Provide the [x, y] coordinate of the cell's center where the given text is located.  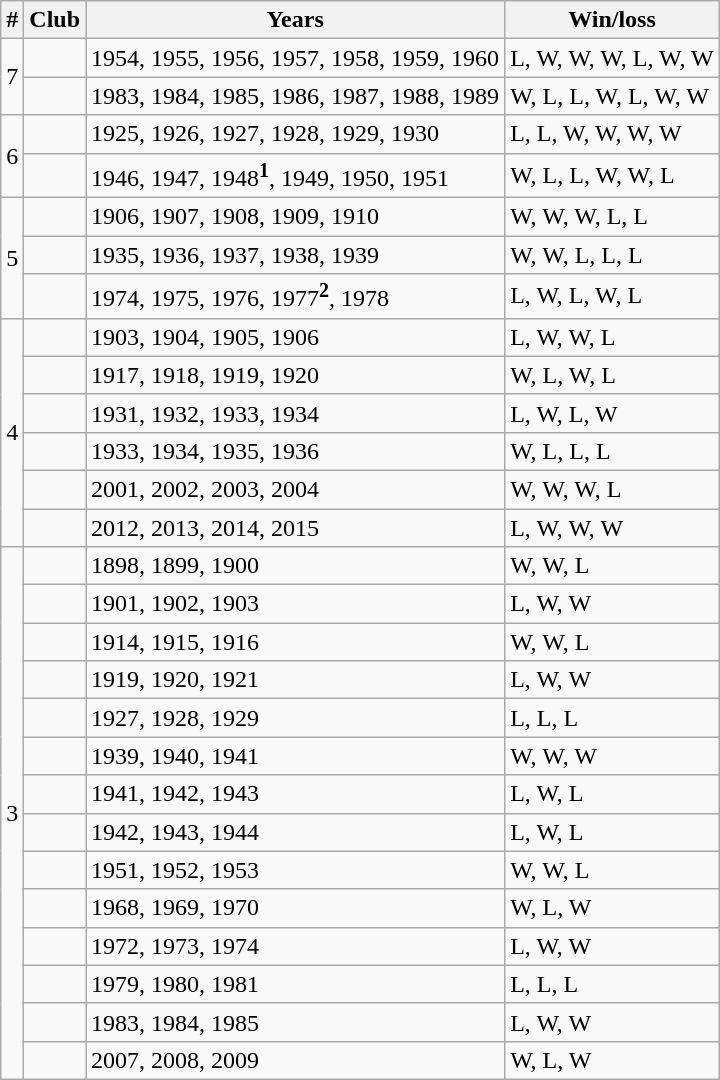
6 [12, 156]
1954, 1955, 1956, 1957, 1958, 1959, 1960 [296, 58]
W, W, W [612, 756]
W, W, L, L, L [612, 255]
1901, 1902, 1903 [296, 604]
2012, 2013, 2014, 2015 [296, 528]
1903, 1904, 1905, 1906 [296, 337]
W, L, L, W, W, L [612, 176]
5 [12, 258]
1974, 1975, 1976, 19772, 1978 [296, 296]
1898, 1899, 1900 [296, 566]
W, L, L, L [612, 451]
L, L, W, W, W, W [612, 134]
W, W, W, L, L [612, 217]
1925, 1926, 1927, 1928, 1929, 1930 [296, 134]
1919, 1920, 1921 [296, 680]
Years [296, 20]
1927, 1928, 1929 [296, 718]
1979, 1980, 1981 [296, 984]
W, L, W, L [612, 375]
4 [12, 432]
7 [12, 77]
Club [55, 20]
1917, 1918, 1919, 1920 [296, 375]
1939, 1940, 1941 [296, 756]
1933, 1934, 1935, 1936 [296, 451]
W, W, W, L [612, 489]
1983, 1984, 1985, 1986, 1987, 1988, 1989 [296, 96]
1942, 1943, 1944 [296, 832]
L, W, L, W [612, 413]
L, W, W, W, L, W, W [612, 58]
Win/loss [612, 20]
2001, 2002, 2003, 2004 [296, 489]
L, W, W, W [612, 528]
3 [12, 814]
L, W, W, L [612, 337]
1914, 1915, 1916 [296, 642]
1906, 1907, 1908, 1909, 1910 [296, 217]
2007, 2008, 2009 [296, 1060]
L, W, L, W, L [612, 296]
1931, 1932, 1933, 1934 [296, 413]
1951, 1952, 1953 [296, 870]
1972, 1973, 1974 [296, 946]
1941, 1942, 1943 [296, 794]
1983, 1984, 1985 [296, 1022]
# [12, 20]
W, L, L, W, L, W, W [612, 96]
1968, 1969, 1970 [296, 908]
1935, 1936, 1937, 1938, 1939 [296, 255]
1946, 1947, 19481, 1949, 1950, 1951 [296, 176]
